Search for the cell housing the specified text and yield its (X, Y) center coordinate. 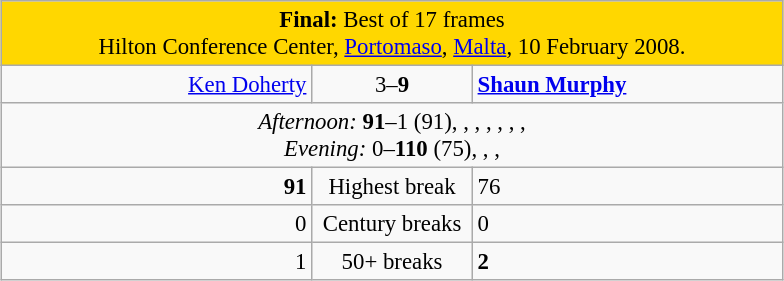
Ken Doherty (156, 85)
91 (156, 187)
50+ breaks (392, 262)
Afternoon: 91–1 (91), , , , , , , Evening: 0–110 (75), , , (392, 136)
Highest break (392, 187)
1 (156, 262)
Shaun Murphy (628, 85)
Final: Best of 17 framesHilton Conference Center, Portomaso, Malta, 10 February 2008. (392, 34)
2 (628, 262)
3–9 (392, 85)
76 (628, 187)
Century breaks (392, 224)
